Capture the cell that displays the provided text and extract its [x, y] central coordinate. 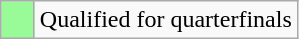
Qualified for quarterfinals [166, 20]
